Extract the (x, y) coordinate from the center of the cell holding the provided text.  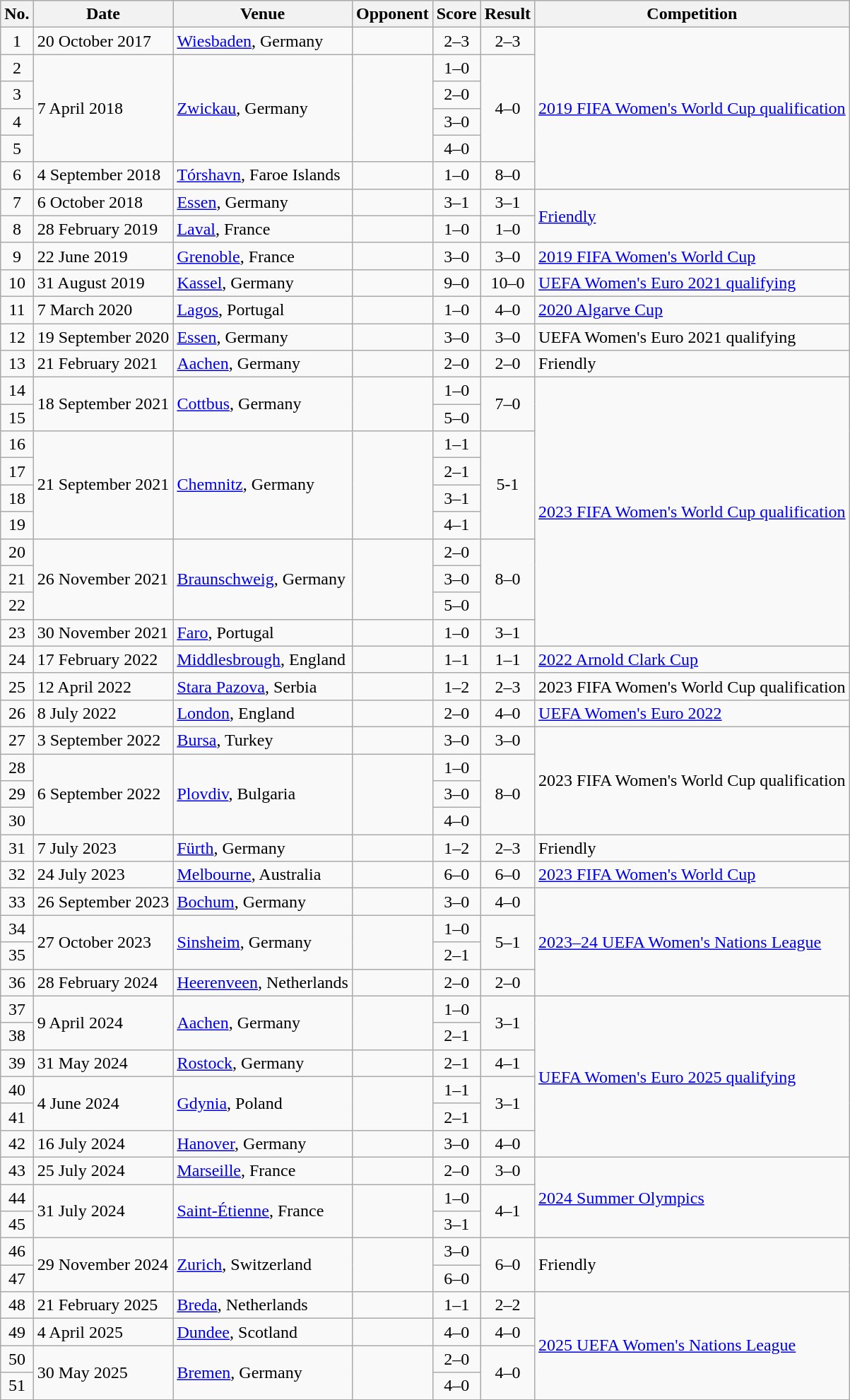
Competition (692, 14)
33 (17, 902)
9 April 2024 (103, 1023)
45 (17, 1225)
10 (17, 283)
31 May 2024 (103, 1063)
14 (17, 391)
2019 FIFA Women's World Cup qualification (692, 108)
7 July 2023 (103, 848)
22 June 2019 (103, 256)
21 (17, 579)
Laval, France (263, 229)
48 (17, 1305)
Opponent (392, 14)
2023 FIFA Women's World Cup (692, 875)
27 October 2023 (103, 942)
Marseille, France (263, 1170)
6 (17, 175)
4 (17, 122)
31 (17, 848)
22 (17, 606)
8 July 2022 (103, 713)
Wiesbaden, Germany (263, 41)
30 (17, 821)
Dundee, Scotland (263, 1332)
Grenoble, France (263, 256)
Saint-Étienne, France (263, 1211)
25 (17, 686)
25 July 2024 (103, 1170)
31 July 2024 (103, 1211)
12 April 2022 (103, 686)
No. (17, 14)
23 (17, 633)
Faro, Portugal (263, 633)
26 (17, 713)
Sinsheim, Germany (263, 942)
28 (17, 767)
17 February 2022 (103, 659)
7 April 2018 (103, 108)
49 (17, 1332)
40 (17, 1090)
6 September 2022 (103, 794)
5–1 (507, 942)
4 April 2025 (103, 1332)
Hanover, Germany (263, 1143)
Braunschweig, Germany (263, 579)
21 September 2021 (103, 485)
15 (17, 418)
30 May 2025 (103, 1372)
10–0 (507, 283)
50 (17, 1359)
12 (17, 337)
Middlesbrough, England (263, 659)
24 (17, 659)
UEFA Women's Euro 2022 (692, 713)
Zurich, Switzerland (263, 1265)
41 (17, 1117)
11 (17, 310)
47 (17, 1278)
Chemnitz, Germany (263, 485)
9 (17, 256)
5-1 (507, 485)
38 (17, 1036)
8 (17, 229)
29 November 2024 (103, 1265)
Cottbus, Germany (263, 404)
5 (17, 148)
20 October 2017 (103, 41)
Rostock, Germany (263, 1063)
26 November 2021 (103, 579)
42 (17, 1143)
London, England (263, 713)
7–0 (507, 404)
7 March 2020 (103, 310)
32 (17, 875)
28 February 2024 (103, 982)
2022 Arnold Clark Cup (692, 659)
30 November 2021 (103, 633)
Stara Pazova, Serbia (263, 686)
Plovdiv, Bulgaria (263, 794)
19 September 2020 (103, 337)
2 (17, 68)
Melbourne, Australia (263, 875)
Score (456, 14)
51 (17, 1386)
7 (17, 202)
4 September 2018 (103, 175)
Result (507, 14)
2025 UEFA Women's Nations League (692, 1346)
1 (17, 41)
37 (17, 1009)
16 July 2024 (103, 1143)
3 September 2022 (103, 740)
16 (17, 445)
3 (17, 95)
Venue (263, 14)
29 (17, 794)
31 August 2019 (103, 283)
2019 FIFA Women's World Cup (692, 256)
46 (17, 1252)
Lagos, Portugal (263, 310)
36 (17, 982)
18 September 2021 (103, 404)
20 (17, 552)
2023–24 UEFA Women's Nations League (692, 942)
Zwickau, Germany (263, 108)
Kassel, Germany (263, 283)
26 September 2023 (103, 902)
24 July 2023 (103, 875)
2020 Algarve Cup (692, 310)
Gdynia, Poland (263, 1103)
6 October 2018 (103, 202)
34 (17, 929)
21 February 2021 (103, 364)
UEFA Women's Euro 2025 qualifying (692, 1076)
17 (17, 471)
Date (103, 14)
39 (17, 1063)
18 (17, 498)
44 (17, 1198)
4 June 2024 (103, 1103)
Bochum, Germany (263, 902)
Fürth, Germany (263, 848)
Breda, Netherlands (263, 1305)
9–0 (456, 283)
Bursa, Turkey (263, 740)
Tórshavn, Faroe Islands (263, 175)
2024 Summer Olympics (692, 1197)
19 (17, 525)
Bremen, Germany (263, 1372)
43 (17, 1170)
2–2 (507, 1305)
27 (17, 740)
Heerenveen, Netherlands (263, 982)
13 (17, 364)
28 February 2019 (103, 229)
21 February 2025 (103, 1305)
35 (17, 955)
